Identify which cell holds the provided text, then report its [X, Y] central coordinate. 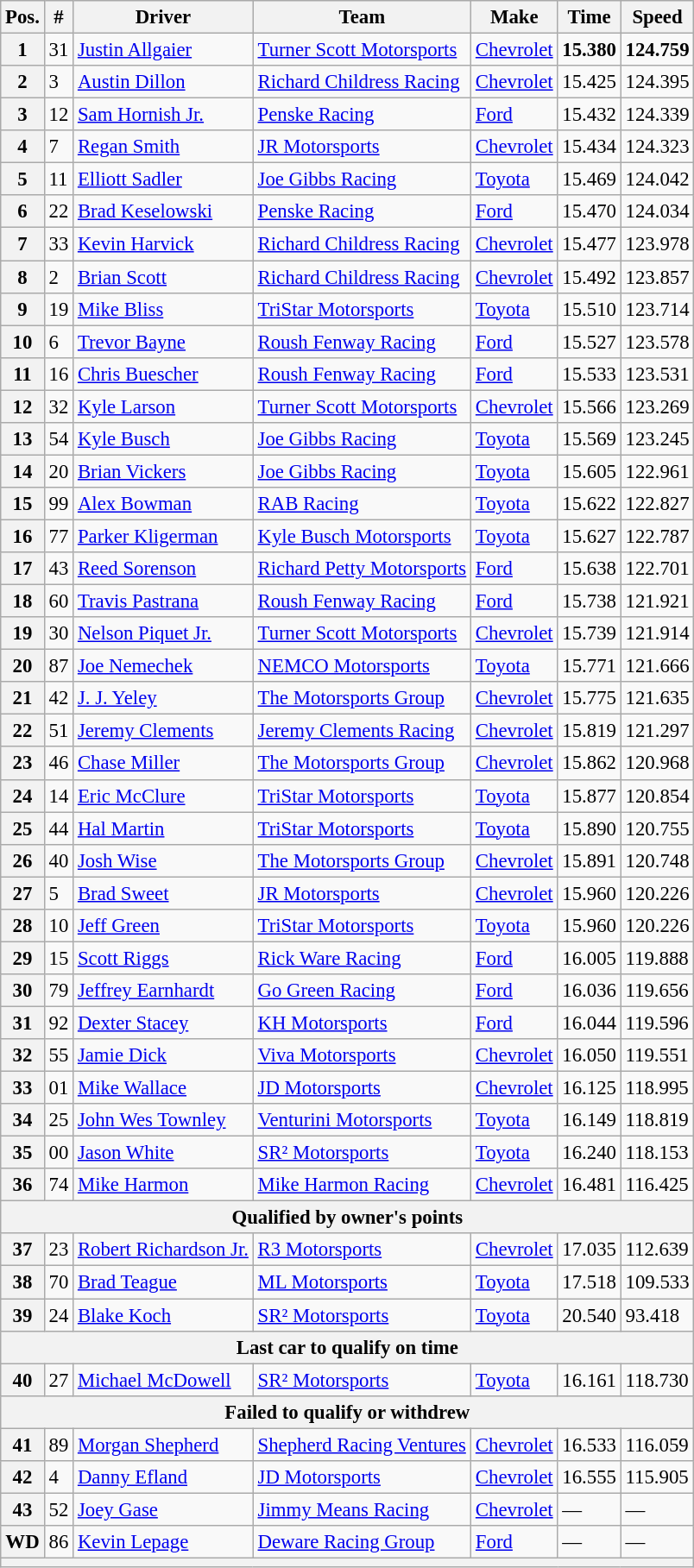
16.149 [589, 1120]
16.005 [589, 958]
37 [22, 1250]
15.510 [589, 309]
123.531 [658, 374]
Brad Keselowski [164, 211]
15.566 [589, 406]
115.905 [658, 1477]
41 [22, 1445]
15.890 [589, 828]
16.044 [589, 1023]
55 [59, 1055]
121.635 [658, 698]
124.323 [658, 147]
Kyle Busch Motorsports [362, 536]
Dexter Stacey [164, 1023]
15.470 [589, 211]
121.921 [658, 601]
89 [59, 1445]
Jeremy Clements [164, 731]
Jimmy Means Racing [362, 1509]
120.854 [658, 796]
Last car to qualify on time [347, 1347]
112.639 [658, 1250]
15.492 [589, 277]
16.161 [589, 1380]
Team [362, 17]
15.477 [589, 244]
39 [22, 1315]
Nelson Piquet Jr. [164, 633]
Hal Martin [164, 828]
KH Motorsports [362, 1023]
15.425 [589, 82]
8 [22, 277]
28 [22, 926]
Brian Vickers [164, 471]
34 [22, 1120]
16.125 [589, 1088]
15.527 [589, 342]
Rick Ware Racing [362, 958]
# [59, 17]
Kevin Lepage [164, 1542]
46 [59, 764]
123.978 [658, 244]
Driver [164, 17]
Richard Petty Motorsports [362, 569]
17.035 [589, 1250]
15.434 [589, 147]
Eric McClure [164, 796]
Justin Allgaier [164, 50]
123.245 [658, 439]
74 [59, 1185]
16.481 [589, 1185]
123.714 [658, 309]
16.240 [589, 1153]
17.518 [589, 1282]
Mike Bliss [164, 309]
70 [59, 1282]
Robert Richardson Jr. [164, 1250]
15.819 [589, 731]
NEMCO Motorsports [362, 666]
121.297 [658, 731]
Viva Motorsports [362, 1055]
123.578 [658, 342]
35 [22, 1153]
Jeffrey Earnhardt [164, 991]
Jeremy Clements Racing [362, 731]
John Wes Townley [164, 1120]
Mike Harmon Racing [362, 1185]
124.759 [658, 50]
44 [59, 828]
01 [59, 1088]
Blake Koch [164, 1315]
15.380 [589, 50]
15.469 [589, 179]
119.888 [658, 958]
Trevor Bayne [164, 342]
36 [22, 1185]
119.596 [658, 1023]
15.877 [589, 796]
Time [589, 17]
18 [22, 601]
92 [59, 1023]
Elliott Sadler [164, 179]
Reed Sorenson [164, 569]
123.269 [658, 406]
15.891 [589, 860]
Regan Smith [164, 147]
15.739 [589, 633]
Jamie Dick [164, 1055]
87 [59, 666]
Jason White [164, 1153]
15.569 [589, 439]
Morgan Shepherd [164, 1445]
Pos. [22, 17]
120.748 [658, 860]
Brad Teague [164, 1282]
79 [59, 991]
16.036 [589, 991]
15.771 [589, 666]
21 [22, 698]
124.034 [658, 211]
Chris Buescher [164, 374]
99 [59, 504]
Joey Gase [164, 1509]
15.862 [589, 764]
122.961 [658, 471]
120.968 [658, 764]
Venturini Motorsports [362, 1120]
Kevin Harvick [164, 244]
Chase Miller [164, 764]
38 [22, 1282]
15.432 [589, 115]
20.540 [589, 1315]
16.050 [589, 1055]
Joe Nemechek [164, 666]
109.533 [658, 1282]
118.730 [658, 1380]
Austin Dillon [164, 82]
51 [59, 731]
52 [59, 1509]
124.042 [658, 179]
Mike Wallace [164, 1088]
116.425 [658, 1185]
17 [22, 569]
Brad Sweet [164, 893]
93.418 [658, 1315]
15.775 [589, 698]
Danny Efland [164, 1477]
Kyle Larson [164, 406]
Brian Scott [164, 277]
15.638 [589, 569]
Kyle Busch [164, 439]
Scott Riggs [164, 958]
86 [59, 1542]
15.605 [589, 471]
ML Motorsports [362, 1282]
118.153 [658, 1153]
26 [22, 860]
119.656 [658, 991]
00 [59, 1153]
Sam Hornish Jr. [164, 115]
Failed to qualify or withdrew [347, 1412]
29 [22, 958]
118.819 [658, 1120]
122.827 [658, 504]
Michael McDowell [164, 1380]
116.059 [658, 1445]
Mike Harmon [164, 1185]
16.555 [589, 1477]
Josh Wise [164, 860]
Travis Pastrana [164, 601]
60 [59, 601]
WD [22, 1542]
Deware Racing Group [362, 1542]
15.622 [589, 504]
16.533 [589, 1445]
Speed [658, 17]
RAB Racing [362, 504]
15.533 [589, 374]
Alex Bowman [164, 504]
Go Green Racing [362, 991]
119.551 [658, 1055]
122.787 [658, 536]
Qualified by owner's points [347, 1218]
77 [59, 536]
9 [22, 309]
54 [59, 439]
15.627 [589, 536]
124.339 [658, 115]
15.738 [589, 601]
Parker Kligerman [164, 536]
122.701 [658, 569]
118.995 [658, 1088]
121.914 [658, 633]
Make [514, 17]
J. J. Yeley [164, 698]
1 [22, 50]
Jeff Green [164, 926]
Shepherd Racing Ventures [362, 1445]
124.395 [658, 82]
120.755 [658, 828]
R3 Motorsports [362, 1250]
13 [22, 439]
121.666 [658, 666]
123.857 [658, 277]
